For the text-containing cell, return its midpoint in [X, Y] coordinate format. 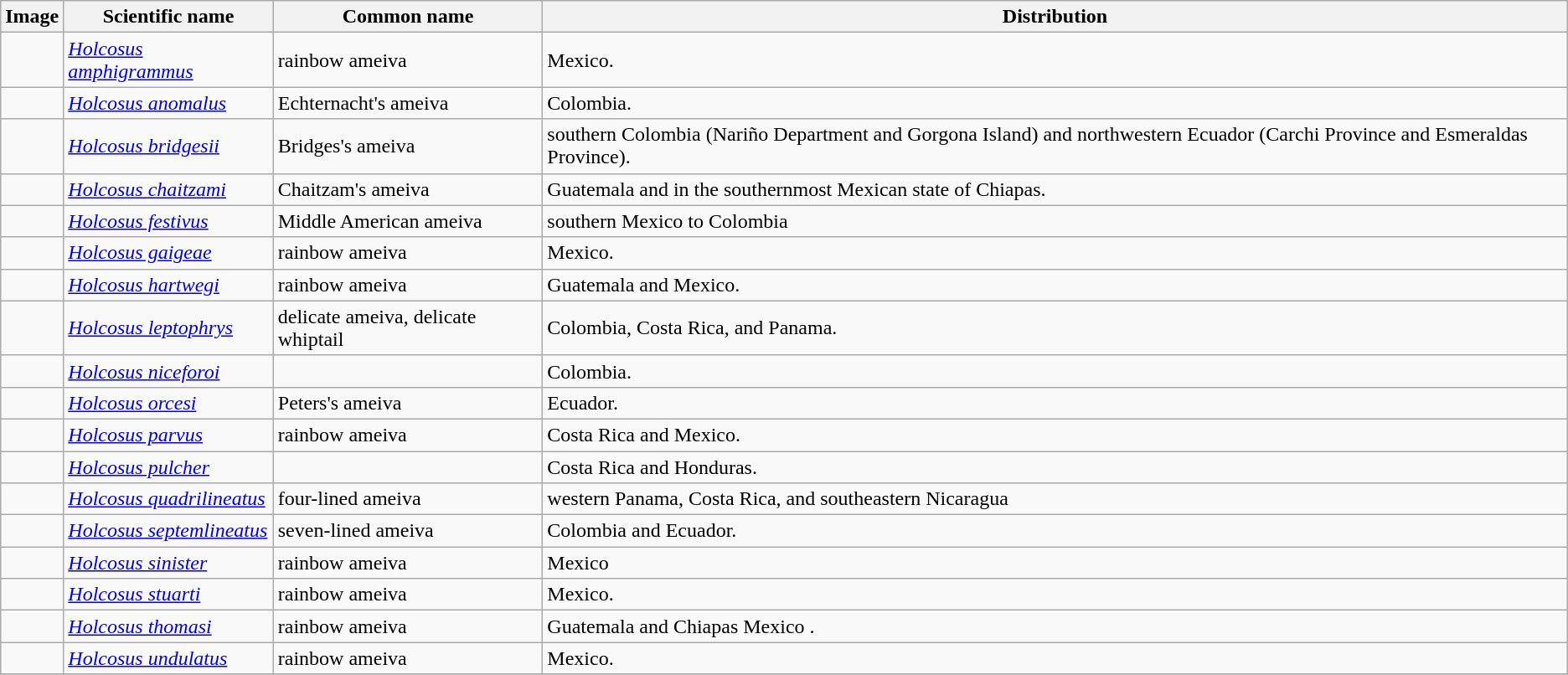
Holcosus festivus [168, 221]
Peters's ameiva [408, 403]
seven-lined ameiva [408, 531]
Echternacht's ameiva [408, 103]
Holcosus orcesi [168, 403]
western Panama, Costa Rica, and southeastern Nicaragua [1055, 499]
Holcosus septemlineatus [168, 531]
Holcosus pulcher [168, 466]
Costa Rica and Honduras. [1055, 466]
delicate ameiva, delicate whiptail [408, 328]
Holcosus niceforoi [168, 371]
Colombia and Ecuador. [1055, 531]
Scientific name [168, 17]
Ecuador. [1055, 403]
Holcosus thomasi [168, 626]
Holcosus leptophrys [168, 328]
Guatemala and in the southernmost Mexican state of Chiapas. [1055, 189]
Holcosus sinister [168, 563]
Bridges's ameiva [408, 146]
Holcosus bridgesii [168, 146]
Holcosus gaigeae [168, 253]
four-lined ameiva [408, 499]
Image [32, 17]
Holcosus hartwegi [168, 285]
Holcosus undulatus [168, 658]
Holcosus stuarti [168, 595]
Guatemala and Mexico. [1055, 285]
Holcosus chaitzami [168, 189]
Chaitzam's ameiva [408, 189]
Holcosus amphigrammus [168, 60]
southern Mexico to Colombia [1055, 221]
Distribution [1055, 17]
Costa Rica and Mexico. [1055, 435]
Middle American ameiva [408, 221]
Holcosus quadrilineatus [168, 499]
Guatemala and Chiapas Mexico . [1055, 626]
Common name [408, 17]
Holcosus anomalus [168, 103]
southern Colombia (Nariño Department and Gorgona Island) and northwestern Ecuador (Carchi Province and Esmeraldas Province). [1055, 146]
Holcosus parvus [168, 435]
Mexico [1055, 563]
Colombia, Costa Rica, and Panama. [1055, 328]
